Search for the cell housing the specified text and yield its (X, Y) center coordinate. 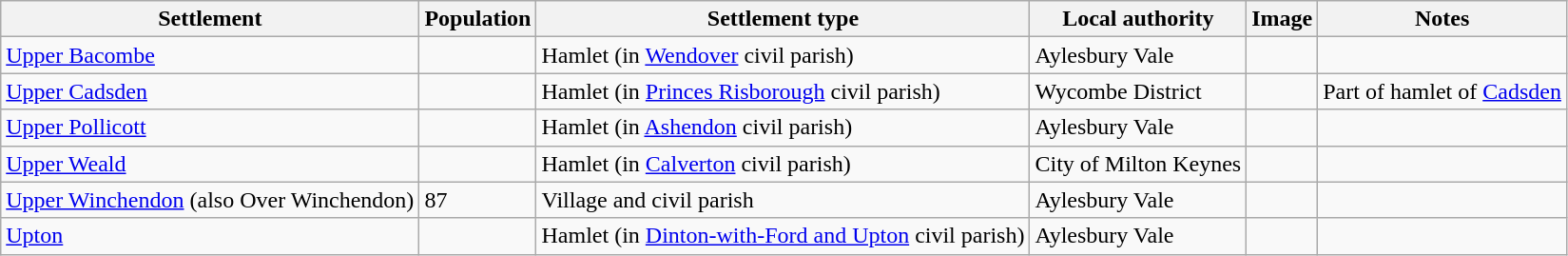
Upper Weald (210, 164)
Population (477, 19)
Upper Pollicott (210, 128)
Hamlet (in Princes Risborough civil parish) (784, 91)
Upper Cadsden (210, 91)
Image (1282, 19)
Village and civil parish (784, 200)
Upper Bacombe (210, 55)
Upper Winchendon (also Over Winchendon) (210, 200)
Local authority (1138, 19)
Hamlet (in Ashendon civil parish) (784, 128)
87 (477, 200)
Notes (1442, 19)
Settlement type (784, 19)
Settlement (210, 19)
Hamlet (in Dinton-with-Ford and Upton civil parish) (784, 236)
Wycombe District (1138, 91)
Hamlet (in Calverton civil parish) (784, 164)
Hamlet (in Wendover civil parish) (784, 55)
Upton (210, 236)
Part of hamlet of Cadsden (1442, 91)
City of Milton Keynes (1138, 164)
